Return (X, Y) of the center of cell containing provided text 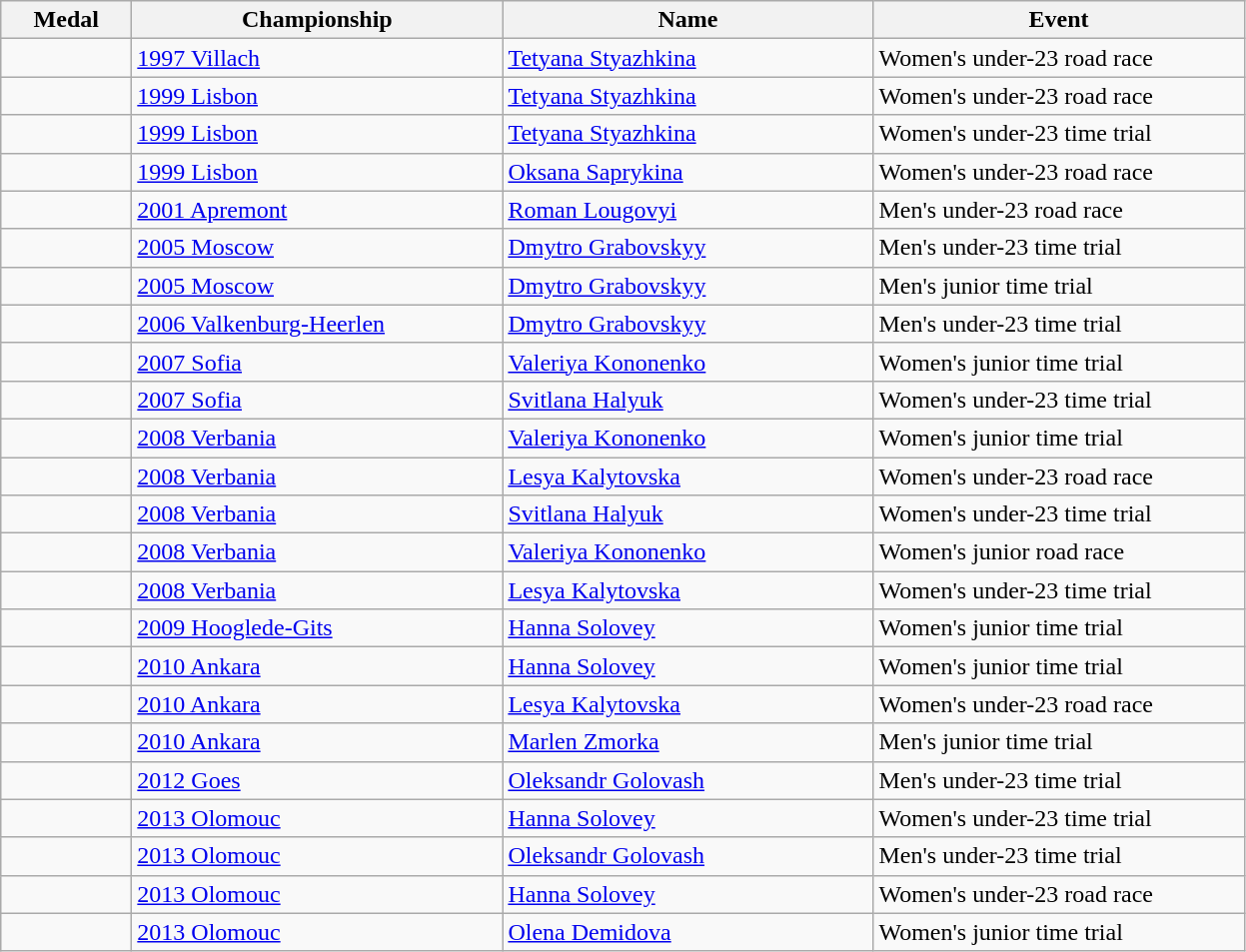
Oksana Saprykina (687, 172)
1997 Villach (318, 58)
Olena Demidova (687, 932)
Women's junior road race (1059, 552)
2009 Hooglede-Gits (318, 628)
Championship (318, 20)
2012 Goes (318, 780)
Name (687, 20)
Men's under-23 road race (1059, 210)
2001 Apremont (318, 210)
Event (1059, 20)
Roman Lougovyi (687, 210)
Marlen Zmorka (687, 742)
Medal (66, 20)
2006 Valkenburg-Heerlen (318, 324)
